Detect which cell encompasses the target text, then output its [x, y] center coordinate. 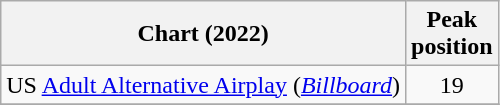
US Adult Alternative Airplay (Billboard) [204, 85]
19 [452, 85]
Peakposition [452, 34]
Chart (2022) [204, 34]
